Search for the cell housing the specified text and yield its [x, y] center coordinate. 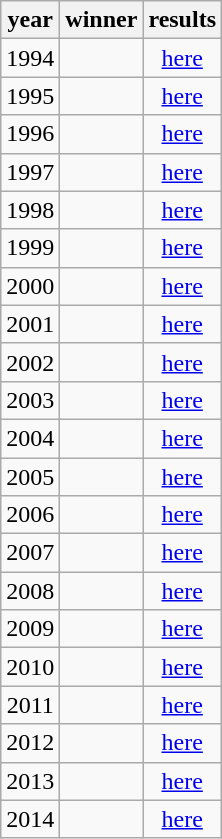
winner [102, 20]
2014 [30, 819]
1999 [30, 248]
2009 [30, 629]
2011 [30, 705]
results [182, 20]
2007 [30, 553]
2010 [30, 667]
2003 [30, 400]
1997 [30, 172]
year [30, 20]
2012 [30, 743]
2013 [30, 781]
2001 [30, 324]
2008 [30, 591]
2006 [30, 515]
2002 [30, 362]
1994 [30, 58]
1998 [30, 210]
2000 [30, 286]
1996 [30, 134]
2004 [30, 438]
1995 [30, 96]
2005 [30, 477]
